Identify which cell holds the provided text, then report its (X, Y) central coordinate. 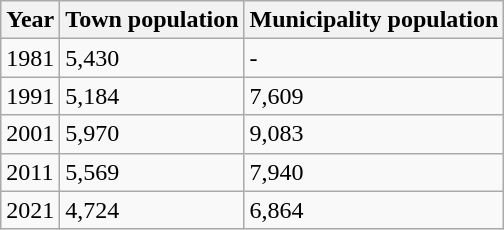
1981 (30, 58)
1991 (30, 96)
2011 (30, 172)
6,864 (374, 210)
Year (30, 20)
7,609 (374, 96)
Town population (152, 20)
7,940 (374, 172)
5,430 (152, 58)
5,184 (152, 96)
Municipality population (374, 20)
5,970 (152, 134)
2021 (30, 210)
4,724 (152, 210)
5,569 (152, 172)
- (374, 58)
9,083 (374, 134)
2001 (30, 134)
